For the text-containing cell, return its midpoint in (x, y) coordinate format. 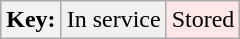
Stored (203, 20)
In service (114, 20)
Key: (31, 20)
